Identify which cell holds the provided text, then report its [X, Y] central coordinate. 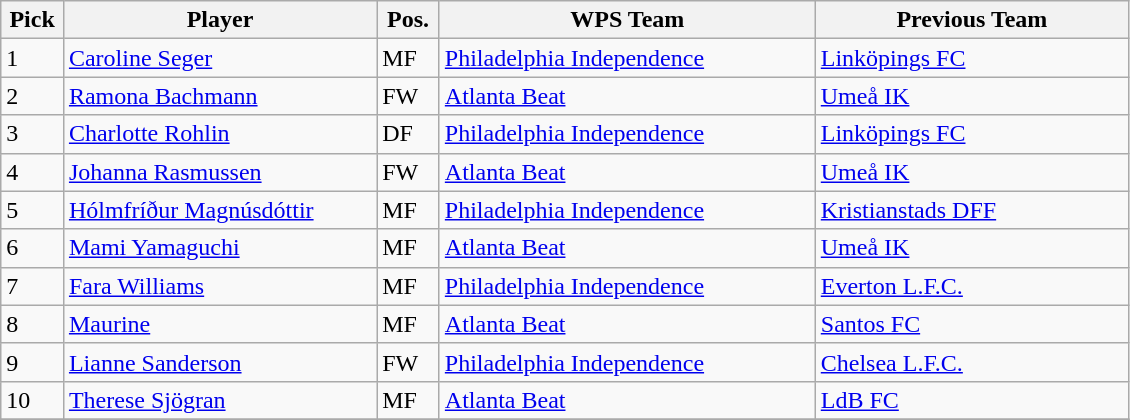
Maurine [220, 324]
Player [220, 20]
Previous Team [972, 20]
5 [32, 210]
10 [32, 400]
Lianne Sanderson [220, 362]
7 [32, 286]
Kristianstads DFF [972, 210]
Johanna Rasmussen [220, 172]
9 [32, 362]
Chelsea L.F.C. [972, 362]
DF [408, 134]
Mami Yamaguchi [220, 248]
Hólmfríður Magnúsdóttir [220, 210]
1 [32, 58]
Everton L.F.C. [972, 286]
6 [32, 248]
3 [32, 134]
Fara Williams [220, 286]
Pick [32, 20]
Ramona Bachmann [220, 96]
WPS Team [627, 20]
Santos FC [972, 324]
Pos. [408, 20]
2 [32, 96]
Therese Sjögran [220, 400]
LdB FC [972, 400]
4 [32, 172]
Charlotte Rohlin [220, 134]
Caroline Seger [220, 58]
8 [32, 324]
